Locate the cell with the specified text and output its (x, y) center coordinate. 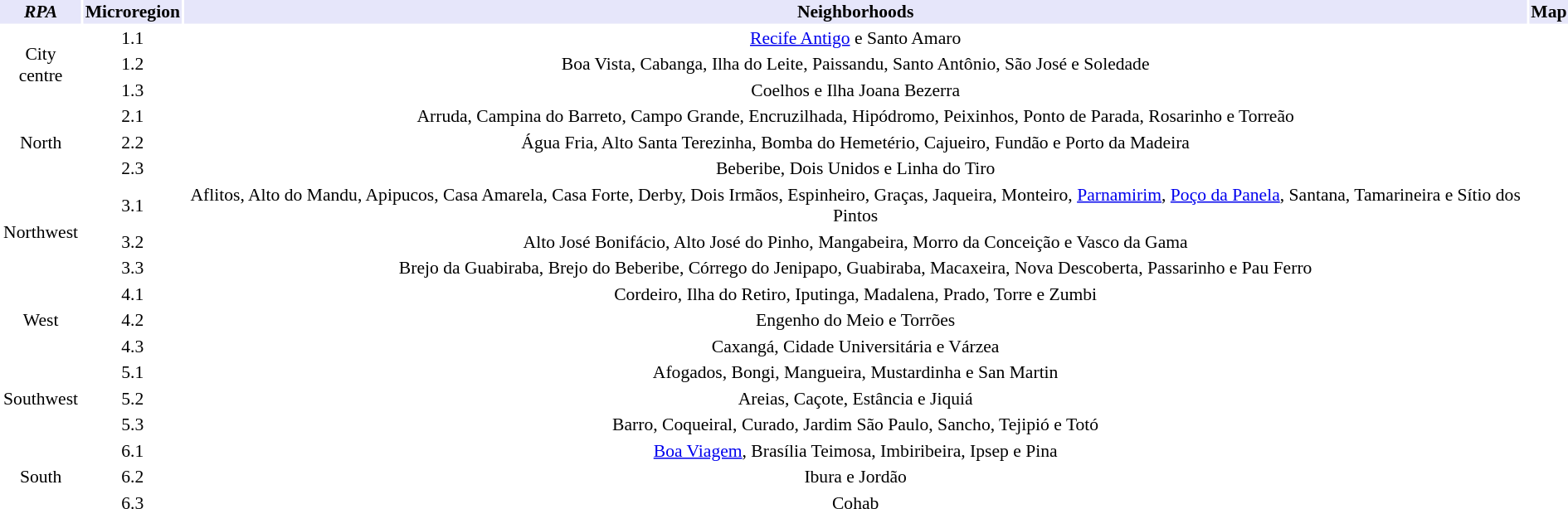
5.2 (133, 398)
Brejo da Guabiraba, Brejo do Beberibe, Córrego do Jenipapo, Guabiraba, Macaxeira, Nova Descoberta, Passarinho e Pau Ferro (855, 268)
Recife Antigo e Santo Amaro (855, 38)
Cordeiro, Ilha do Retiro, Iputinga, Madalena, Prado, Torre e Zumbi (855, 293)
Ibura e Jordão (855, 477)
2.1 (133, 116)
3.3 (133, 268)
Água Fria, Alto Santa Terezinha, Bomba do Hemetério, Cajueiro, Fundão e Porto da Madeira (855, 143)
4.3 (133, 347)
1.1 (133, 38)
3.1 (133, 205)
2.3 (133, 168)
Boa Viagem, Brasília Teimosa, Imbiribeira, Ipsep e Pina (855, 451)
4.2 (133, 320)
Map (1549, 12)
6.1 (133, 451)
RPA (41, 12)
Neighborhoods (855, 12)
Engenho do Meio e Torrões (855, 320)
3.2 (133, 242)
City centre (41, 65)
Northwest (41, 230)
Caxangá, Cidade Universitária e Várzea (855, 347)
Alto José Bonifácio, Alto José do Pinho, Mangabeira, Morro da Conceição e Vasco da Gama (855, 242)
1.2 (133, 64)
1.3 (133, 90)
Arruda, Campina do Barreto, Campo Grande, Encruzilhada, Hipódromo, Peixinhos, Ponto de Parada, Rosarinho e Torreão (855, 116)
Beberibe, Dois Unidos e Linha do Tiro (855, 168)
North (41, 143)
Afogados, Bongi, Mangueira, Mustardinha e San Martin (855, 372)
Areias, Caçote, Estância e Jiquiá (855, 398)
Boa Vista, Cabanga, Ilha do Leite, Paissandu, Santo Antônio, São José e Soledade (855, 64)
5.1 (133, 372)
Coelhos e Ilha Joana Bezerra (855, 90)
5.3 (133, 424)
4.1 (133, 293)
Southwest (41, 399)
6.2 (133, 477)
Microregion (133, 12)
West (41, 320)
2.2 (133, 143)
Barro, Coqueiral, Curado, Jardim São Paulo, Sancho, Tejipió e Totó (855, 424)
